Identify which cell holds the provided text, then report its [X, Y] central coordinate. 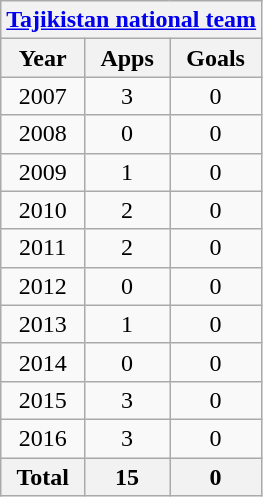
Total [43, 477]
2013 [43, 324]
Goals [216, 58]
2011 [43, 248]
2012 [43, 286]
2008 [43, 134]
2016 [43, 438]
2014 [43, 362]
Year [43, 58]
2015 [43, 400]
2010 [43, 210]
Apps [128, 58]
2009 [43, 172]
15 [128, 477]
2007 [43, 96]
Tajikistan national team [132, 20]
